For the text-containing cell, return its midpoint in (X, Y) coordinate format. 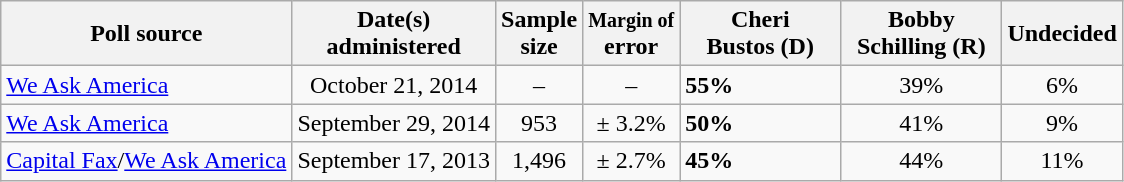
Capital Fax/We Ask America (146, 161)
953 (540, 123)
50% (760, 123)
September 17, 2013 (394, 161)
41% (922, 123)
45% (760, 161)
Poll source (146, 34)
Samplesize (540, 34)
October 21, 2014 (394, 85)
39% (922, 85)
CheriBustos (D) (760, 34)
± 2.7% (632, 161)
11% (1062, 161)
September 29, 2014 (394, 123)
1,496 (540, 161)
44% (922, 161)
Margin oferror (632, 34)
± 3.2% (632, 123)
9% (1062, 123)
6% (1062, 85)
55% (760, 85)
Date(s)administered (394, 34)
Undecided (1062, 34)
BobbySchilling (R) (922, 34)
